Search for the cell housing the specified text and yield its (x, y) center coordinate. 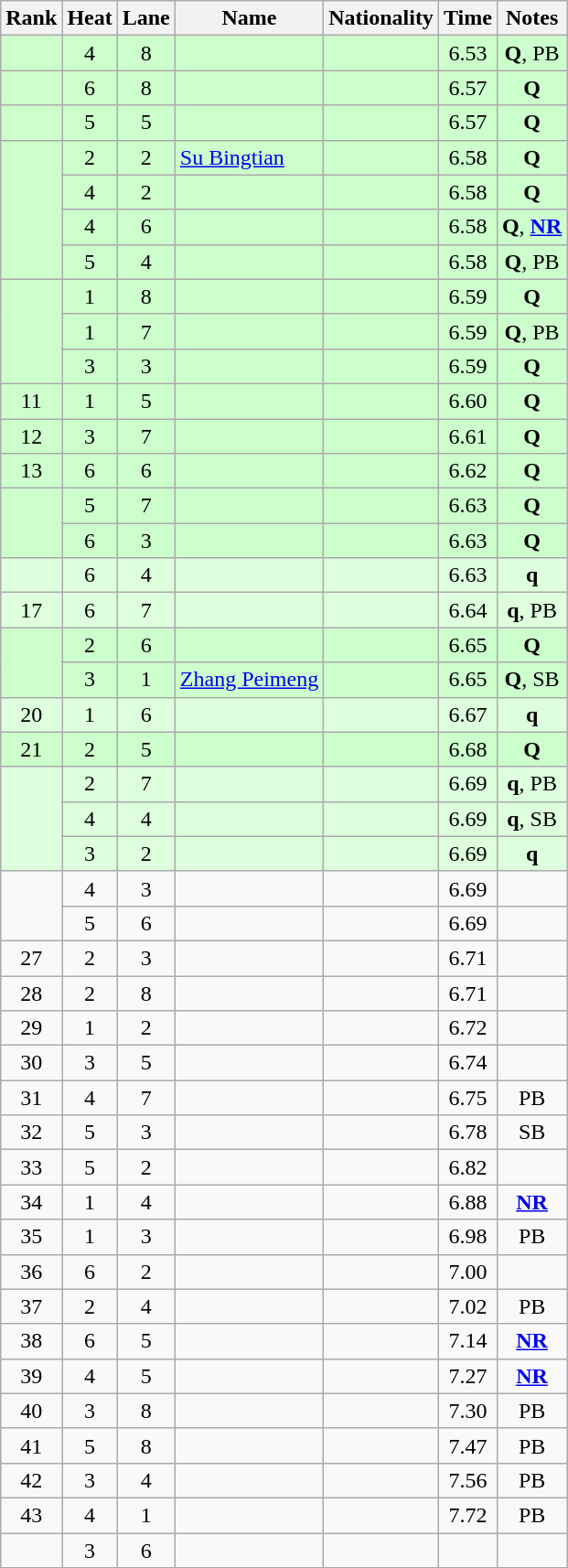
7.72 (467, 1515)
43 (31, 1515)
6.67 (467, 714)
7.00 (467, 1272)
6.88 (467, 1202)
Notes (531, 18)
39 (31, 1376)
7.56 (467, 1480)
Name (249, 18)
28 (31, 993)
17 (31, 610)
34 (31, 1202)
42 (31, 1480)
Zhang Peimeng (249, 680)
11 (31, 401)
13 (31, 471)
7.27 (467, 1376)
6.62 (467, 471)
12 (31, 436)
7.14 (467, 1341)
6.98 (467, 1237)
Su Bingtian (249, 157)
SB (531, 1133)
37 (31, 1306)
6.60 (467, 401)
Nationality (381, 18)
29 (31, 1028)
7.47 (467, 1445)
21 (31, 749)
20 (31, 714)
31 (31, 1098)
32 (31, 1133)
6.72 (467, 1028)
7.02 (467, 1306)
q, SB (531, 819)
38 (31, 1341)
6.68 (467, 749)
30 (31, 1063)
7.30 (467, 1411)
Q, NR (531, 227)
6.53 (467, 53)
40 (31, 1411)
Q, SB (531, 680)
27 (31, 958)
6.64 (467, 610)
6.75 (467, 1098)
Heat (90, 18)
6.74 (467, 1063)
Rank (31, 18)
6.82 (467, 1167)
33 (31, 1167)
41 (31, 1445)
Time (467, 18)
6.78 (467, 1133)
Lane (146, 18)
6.61 (467, 436)
36 (31, 1272)
35 (31, 1237)
